From the cell containing the given text, extract its center point as [x, y] coordinate. 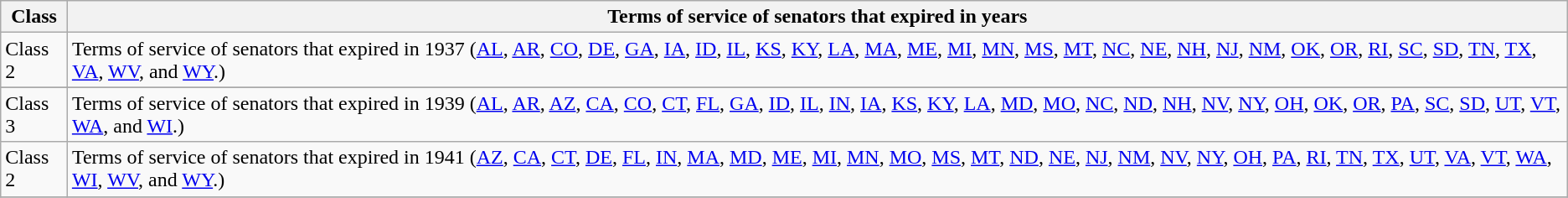
Class [34, 17]
Class 3 [34, 114]
Terms of service of senators that expired in years [818, 17]
